Locate the cell with the specified text and output its (x, y) center coordinate. 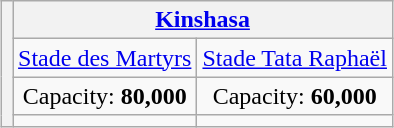
Capacity: 80,000 (105, 96)
Stade des Martyrs (105, 58)
Stade Tata Raphaël (295, 58)
Capacity: 60,000 (295, 96)
Kinshasa (203, 20)
